Detect which cell encompasses the target text, then output its [X, Y] center coordinate. 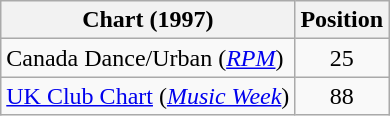
Position [342, 20]
Chart (1997) [148, 20]
25 [342, 58]
UK Club Chart (Music Week) [148, 96]
88 [342, 96]
Canada Dance/Urban (RPM) [148, 58]
